Output the (x, y) coordinate of the center of the cell containing the given text.  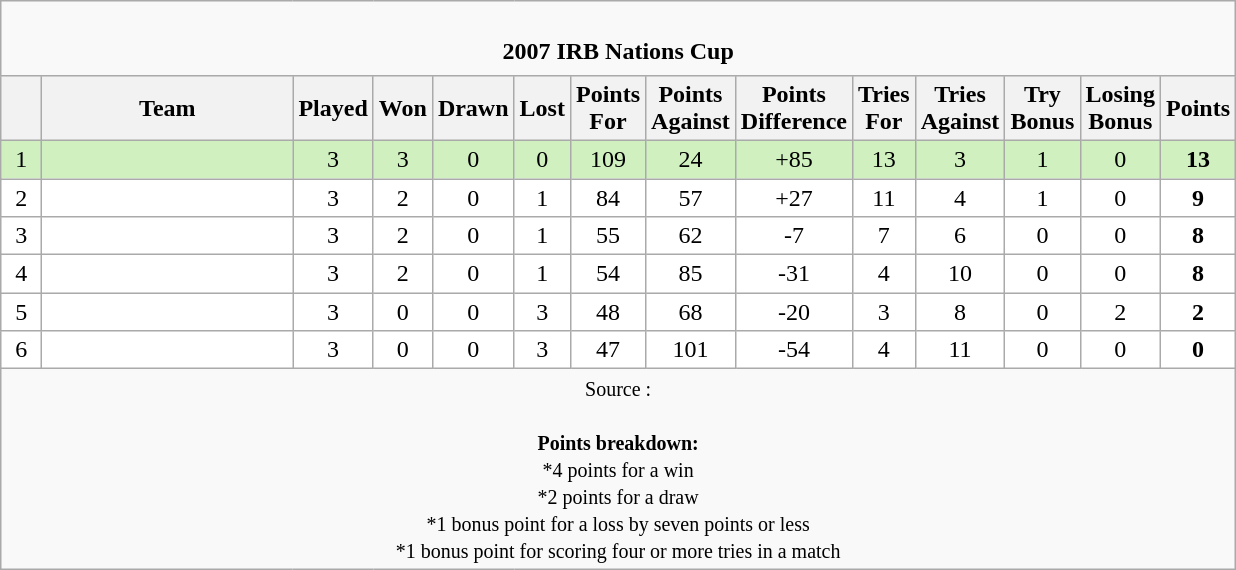
5 (22, 312)
10 (960, 274)
+85 (794, 159)
Points Difference (794, 108)
Lost (542, 108)
Won (402, 108)
57 (691, 197)
24 (691, 159)
Points Against (691, 108)
+27 (794, 197)
85 (691, 274)
Drawn (473, 108)
Team (168, 108)
Played (333, 108)
-7 (794, 236)
-31 (794, 274)
84 (608, 197)
109 (608, 159)
Try Bonus (1042, 108)
55 (608, 236)
-54 (794, 350)
62 (691, 236)
48 (608, 312)
101 (691, 350)
Tries For (884, 108)
Points For (608, 108)
-20 (794, 312)
54 (608, 274)
9 (1198, 197)
Points (1198, 108)
7 (884, 236)
47 (608, 350)
Tries Against (960, 108)
Losing Bonus (1120, 108)
68 (691, 312)
